Extract the (X, Y) coordinate from the center of the cell holding the provided text.  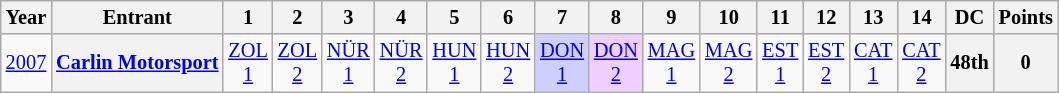
MAG1 (672, 63)
Year (26, 17)
EST2 (826, 63)
13 (873, 17)
2007 (26, 63)
12 (826, 17)
1 (248, 17)
10 (728, 17)
CAT2 (921, 63)
NÜR1 (348, 63)
0 (1026, 63)
HUN1 (454, 63)
ZOL1 (248, 63)
2 (298, 17)
4 (402, 17)
EST1 (780, 63)
7 (562, 17)
6 (508, 17)
Carlin Motorsport (137, 63)
11 (780, 17)
MAG2 (728, 63)
HUN2 (508, 63)
5 (454, 17)
DC (969, 17)
DON1 (562, 63)
14 (921, 17)
9 (672, 17)
DON2 (616, 63)
48th (969, 63)
3 (348, 17)
8 (616, 17)
ZOL2 (298, 63)
Entrant (137, 17)
NÜR2 (402, 63)
CAT1 (873, 63)
Points (1026, 17)
